Return the [x, y] coordinate for the center point of the cell that contains the specified text.  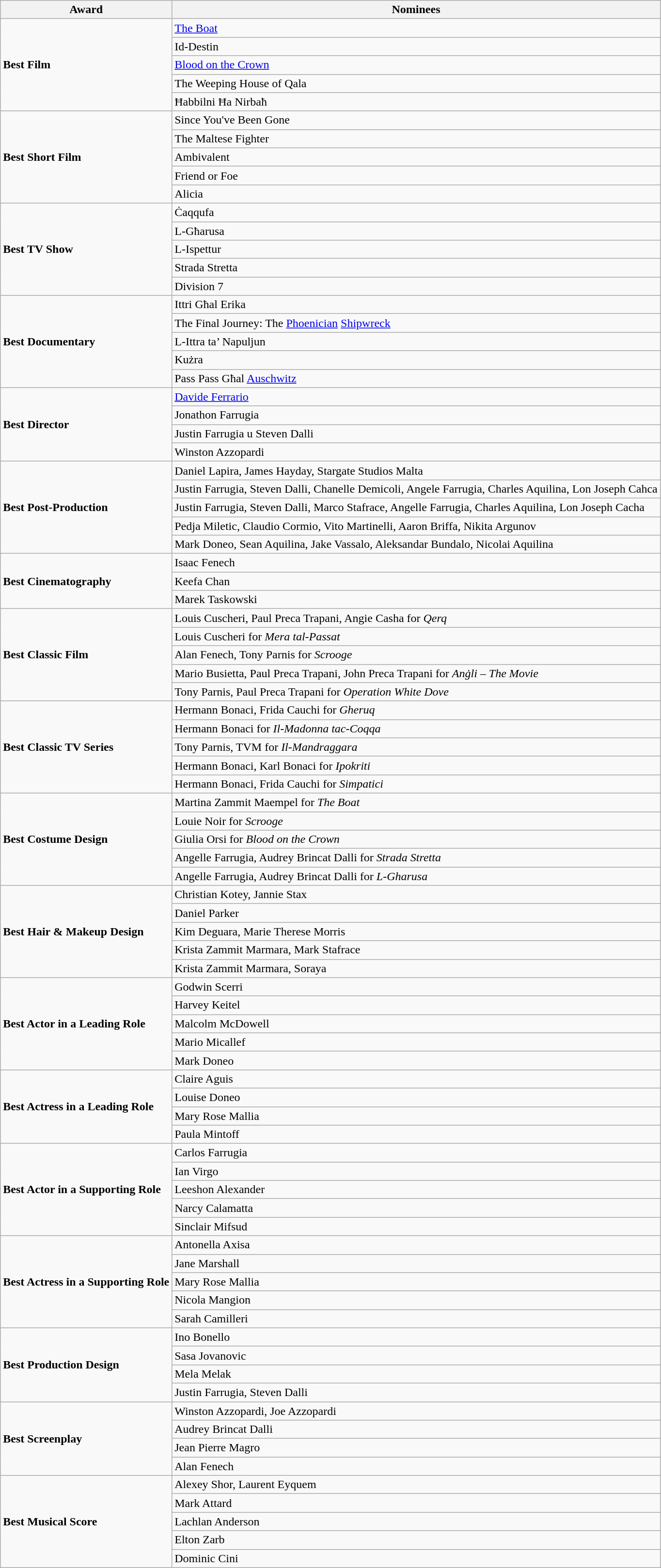
Louis Cuscheri for Mera tal-Passat [416, 637]
Ian Virgo [416, 1171]
Claire Aguis [416, 1079]
The Boat [416, 28]
Best Documentary [86, 342]
Best Screenplay [86, 1439]
Antonella Axisa [416, 1245]
Ino Bonello [416, 1337]
Marek Taskowski [416, 600]
Paula Mintoff [416, 1134]
Hermann Bonaci, Frida Cauchi for Gheruq [416, 710]
Best Actor in a Leading Role [86, 1024]
Friend or Foe [416, 175]
Mario Micallef [416, 1042]
Mark Attard [416, 1503]
Alicia [416, 194]
Best Actress in a Supporting Role [86, 1282]
Daniel Lapira, James Hayday, Stargate Studios Malta [416, 470]
Ħabbilni Ħa Nirbaħ [416, 102]
Jonathon Farrugia [416, 415]
Malcolm McDowell [416, 1024]
L-Ispettur [416, 249]
Kim Deguara, Marie Therese Morris [416, 931]
Dominic Cini [416, 1558]
Nominees [416, 10]
Daniel Parker [416, 913]
Best Musical Score [86, 1521]
Ittri Għal Erika [416, 305]
Id-Destin [416, 47]
Angelle Farrugia, Audrey Brincat Dalli for L-Gharusa [416, 876]
Justin Farrugia, Steven Dalli, Chanelle Demicoli, Angele Farrugia, Charles Aquilina, Lon Joseph Cahca [416, 489]
Justin Farrugia u Steven Dalli [416, 434]
Best Post-Production [86, 507]
Jean Pierre Magro [416, 1448]
Ċaqqufa [416, 212]
Ambivalent [416, 157]
Alan Fenech [416, 1466]
Strada Stretta [416, 268]
Winston Azzopardi, Joe Azzopardi [416, 1411]
Tony Parnis, Paul Preca Trapani for Operation White Dove [416, 692]
Mark Doneo [416, 1060]
L-Għarusa [416, 231]
Hermann Bonaci, Frida Cauchi for Simpatici [416, 784]
Mark Doneo, Sean Aquilina, Jake Vassalo, Aleksandar Bundalo, Nicolai Aquilina [416, 544]
Best Short Film [86, 157]
Audrey Brincat Dalli [416, 1429]
Louie Noir for Scrooge [416, 821]
Mela Melak [416, 1374]
Best Classic Film [86, 655]
Louise Doneo [416, 1097]
Best Film [86, 65]
Hermann Bonaci for Il-Madonna tac-Coqqa [416, 729]
Alexey Shor, Laurent Eyquem [416, 1485]
The Maltese Fighter [416, 139]
Best Hair & Makeup Design [86, 931]
Carlos Farrugia [416, 1153]
Elton Zarb [416, 1540]
Martina Zammit Maempel for The Boat [416, 802]
Tony Parnis, TVM for Il-Mandraggara [416, 747]
Best Actor in a Supporting Role [86, 1190]
Giulia Orsi for Blood on the Crown [416, 839]
Harvey Keitel [416, 1005]
Leeshon Alexander [416, 1190]
Award [86, 10]
Krista Zammit Marmara, Soraya [416, 968]
Winston Azzopardi [416, 452]
Hermann Bonaci, Karl Bonaci for Ipokriti [416, 765]
Best Production Design [86, 1365]
L-Ittra ta’ Napuljun [416, 342]
Since You've Been Gone [416, 120]
The Weeping House of Qala [416, 83]
Davide Ferrario [416, 397]
Godwin Scerri [416, 987]
Lachlan Anderson [416, 1521]
Best Actress in a Leading Role [86, 1106]
Isaac Fenech [416, 563]
Best Costume Design [86, 839]
The Final Journey: The Phoenician Shipwreck [416, 323]
Blood on the Crown [416, 65]
Christian Kotey, Jannie Stax [416, 895]
Sarah Camilleri [416, 1319]
Sinclair Mifsud [416, 1226]
Mario Busietta, Paul Preca Trapani, John Preca Trapani for Anġli – The Movie [416, 673]
Best Cinematography [86, 581]
Best TV Show [86, 249]
Kużra [416, 360]
Alan Fenech, Tony Parnis for Scrooge [416, 655]
Justin Farrugia, Steven Dalli, Marco Stafrace, Angelle Farrugia, Charles Aquilina, Lon Joseph Cacha [416, 507]
Pedja Miletic, Claudio Cormio, Vito Martinelli, Aaron Briffa, Nikita Argunov [416, 526]
Jane Marshall [416, 1263]
Nicola Mangion [416, 1300]
Louis Cuscheri, Paul Preca Trapani, Angie Casha for Qerq [416, 618]
Sasa Jovanovic [416, 1355]
Keefa Chan [416, 581]
Best Director [86, 424]
Division 7 [416, 286]
Best Classic TV Series [86, 747]
Pass Pass Għal Auschwitz [416, 378]
Narcy Calamatta [416, 1208]
Angelle Farrugia, Audrey Brincat Dalli for Strada Stretta [416, 858]
Justin Farrugia, Steven Dalli [416, 1392]
Krista Zammit Marmara, Mark Stafrace [416, 950]
